Provide the [x, y] coordinate of the cell's center where the given text is located.  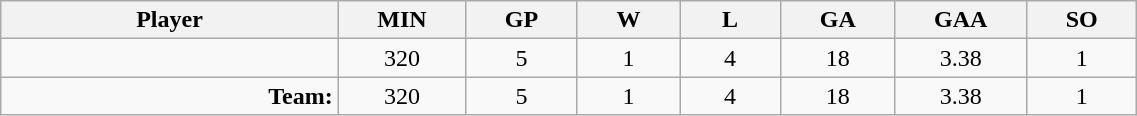
Player [170, 20]
GA [838, 20]
L [730, 20]
GP [522, 20]
SO [1081, 20]
GAA [961, 20]
W [628, 20]
Team: [170, 96]
MIN [402, 20]
